Identify which cell holds the provided text, then report its (X, Y) central coordinate. 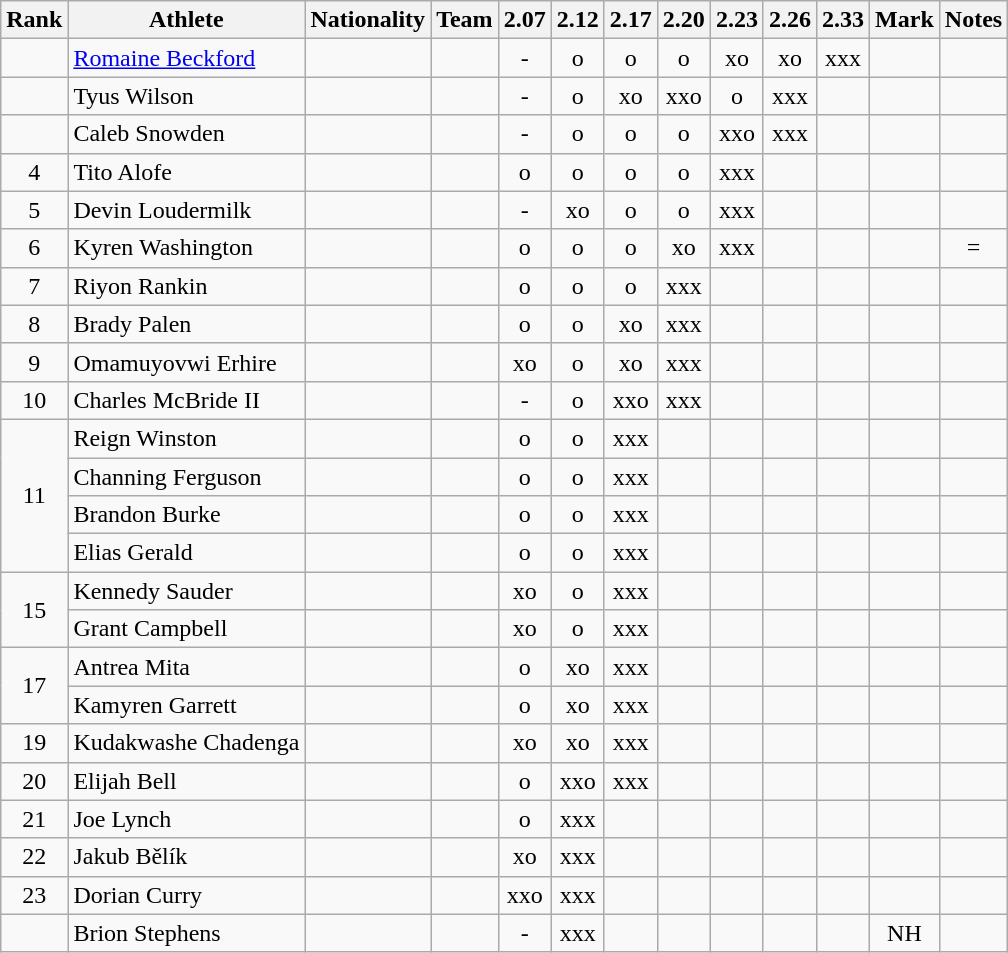
Nationality (368, 20)
Team (465, 20)
Charles McBride II (186, 400)
Tito Alofe (186, 172)
Brandon Burke (186, 515)
2.07 (524, 20)
Reign Winston (186, 438)
Romaine Beckford (186, 58)
Athlete (186, 20)
Channing Ferguson (186, 477)
2.20 (684, 20)
2.33 (842, 20)
Tyus Wilson (186, 96)
Elijah Bell (186, 781)
2.12 (578, 20)
Brion Stephens (186, 933)
Omamuyovwi Erhire (186, 362)
Devin Loudermilk (186, 210)
Kamyren Garrett (186, 705)
6 (34, 248)
9 (34, 362)
Jakub Bělík (186, 857)
Riyon Rankin (186, 286)
Grant Campbell (186, 629)
2.23 (736, 20)
Mark (905, 20)
Kudakwashe Chadenga (186, 743)
Caleb Snowden (186, 134)
2.17 (630, 20)
Notes (973, 20)
4 (34, 172)
22 (34, 857)
Kyren Washington (186, 248)
Kennedy Sauder (186, 591)
Brady Palen (186, 324)
11 (34, 495)
15 (34, 610)
= (973, 248)
Dorian Curry (186, 895)
21 (34, 819)
8 (34, 324)
20 (34, 781)
Elias Gerald (186, 553)
7 (34, 286)
2.26 (790, 20)
NH (905, 933)
Joe Lynch (186, 819)
19 (34, 743)
5 (34, 210)
Antrea Mita (186, 667)
23 (34, 895)
10 (34, 400)
Rank (34, 20)
17 (34, 686)
